Output the [x, y] coordinate of the center of the cell containing the given text.  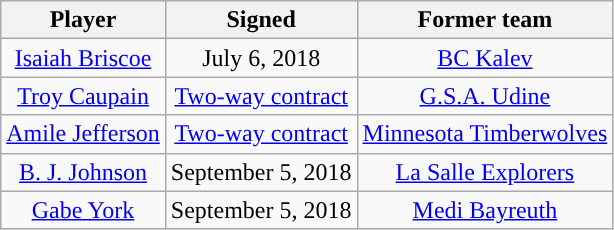
BC Kalev [485, 58]
Gabe York [84, 210]
Player [84, 20]
July 6, 2018 [261, 58]
Former team [485, 20]
Amile Jefferson [84, 134]
G.S.A. Udine [485, 96]
Troy Caupain [84, 96]
Medi Bayreuth [485, 210]
Isaiah Briscoe [84, 58]
Minnesota Timberwolves [485, 134]
La Salle Explorers [485, 172]
Signed [261, 20]
B. J. Johnson [84, 172]
